Pinpoint the cell where the given text exists, returning its [X, Y] midpoint coordinate. 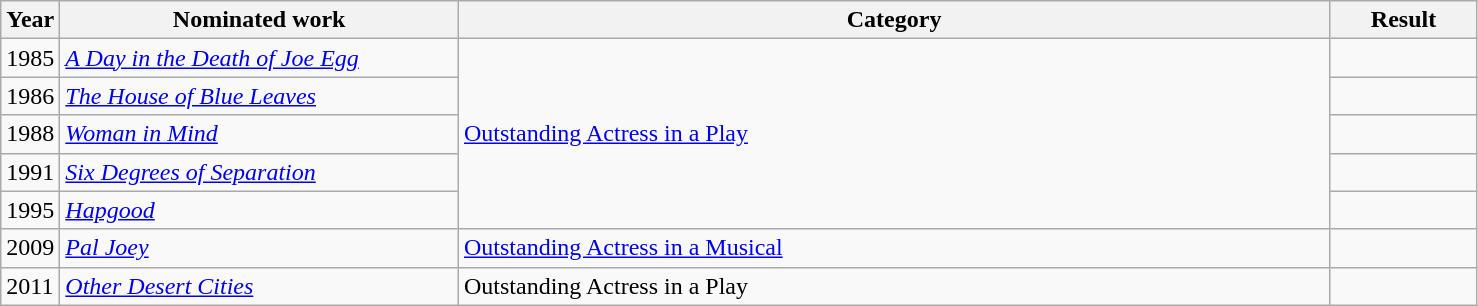
The House of Blue Leaves [260, 96]
Six Degrees of Separation [260, 172]
1995 [30, 210]
A Day in the Death of Joe Egg [260, 58]
Category [894, 20]
2011 [30, 286]
2009 [30, 248]
Result [1404, 20]
Woman in Mind [260, 134]
1991 [30, 172]
1985 [30, 58]
Nominated work [260, 20]
1988 [30, 134]
Pal Joey [260, 248]
Hapgood [260, 210]
Other Desert Cities [260, 286]
1986 [30, 96]
Outstanding Actress in a Musical [894, 248]
Year [30, 20]
